Return [X, Y] of the center of cell containing provided text 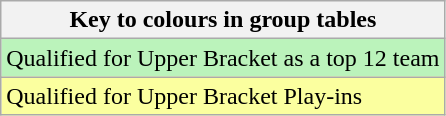
Qualified for Upper Bracket Play-ins [223, 96]
Qualified for Upper Bracket as a top 12 team [223, 58]
Key to colours in group tables [223, 20]
